Identify which cell holds the provided text, then report its (X, Y) central coordinate. 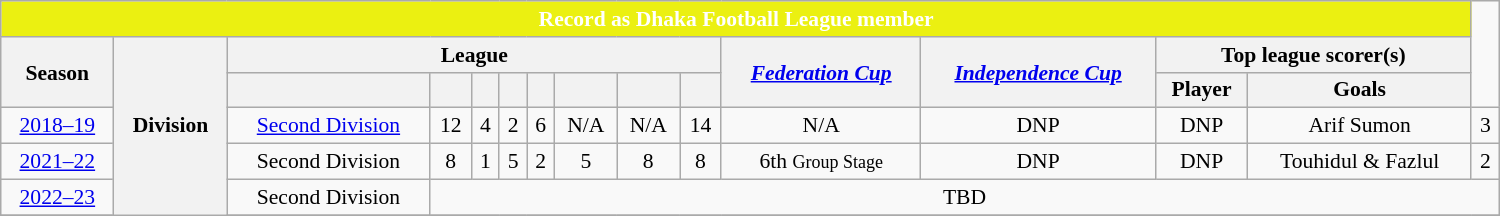
Player (1202, 90)
Federation Cup (821, 72)
League (474, 55)
12 (451, 126)
4 (486, 126)
6 (541, 126)
1 (486, 162)
Independence Cup (1038, 72)
2018–19 (58, 126)
Touhidul & Fazlul (1360, 162)
Record as Dhaka Football League member (736, 19)
Top league scorer(s) (1313, 55)
Division (170, 126)
6th Group Stage (821, 162)
3 (1485, 126)
TBD (964, 197)
Arif Sumon (1360, 126)
Season (58, 72)
2022–23 (58, 197)
Goals (1360, 90)
14 (701, 126)
2021–22 (58, 162)
